Scan for the cell matching the given text and deliver its [x, y] coordinate at center. 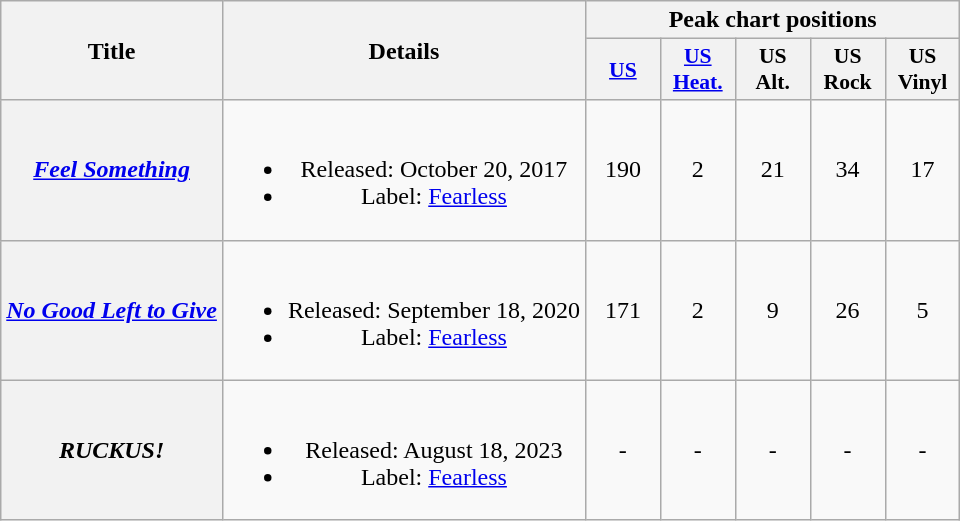
21 [772, 170]
US [622, 70]
Released: September 18, 2020Label: Fearless [404, 310]
Details [404, 50]
Feel Something [112, 170]
USHeat. [698, 70]
No Good Left to Give [112, 310]
USRock [848, 70]
Released: October 20, 2017Label: Fearless [404, 170]
5 [922, 310]
RUCKUS! [112, 450]
Released: August 18, 2023Label: Fearless [404, 450]
Peak chart positions [772, 20]
34 [848, 170]
171 [622, 310]
26 [848, 310]
USVinyl [922, 70]
9 [772, 310]
17 [922, 170]
Title [112, 50]
USAlt. [772, 70]
190 [622, 170]
